Search for the cell housing the specified text and yield its [X, Y] center coordinate. 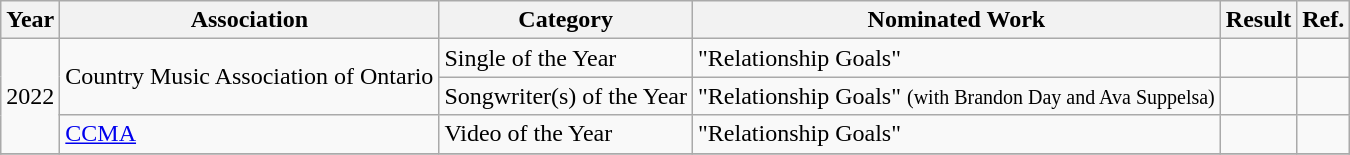
Association [250, 20]
CCMA [250, 134]
Ref. [1324, 20]
Country Music Association of Ontario [250, 77]
Songwriter(s) of the Year [566, 96]
Video of the Year [566, 134]
Result [1258, 20]
Year [30, 20]
Single of the Year [566, 58]
Nominated Work [957, 20]
"Relationship Goals" (with Brandon Day and Ava Suppelsa) [957, 96]
Category [566, 20]
2022 [30, 96]
